Identify which cell holds the provided text, then report its (X, Y) central coordinate. 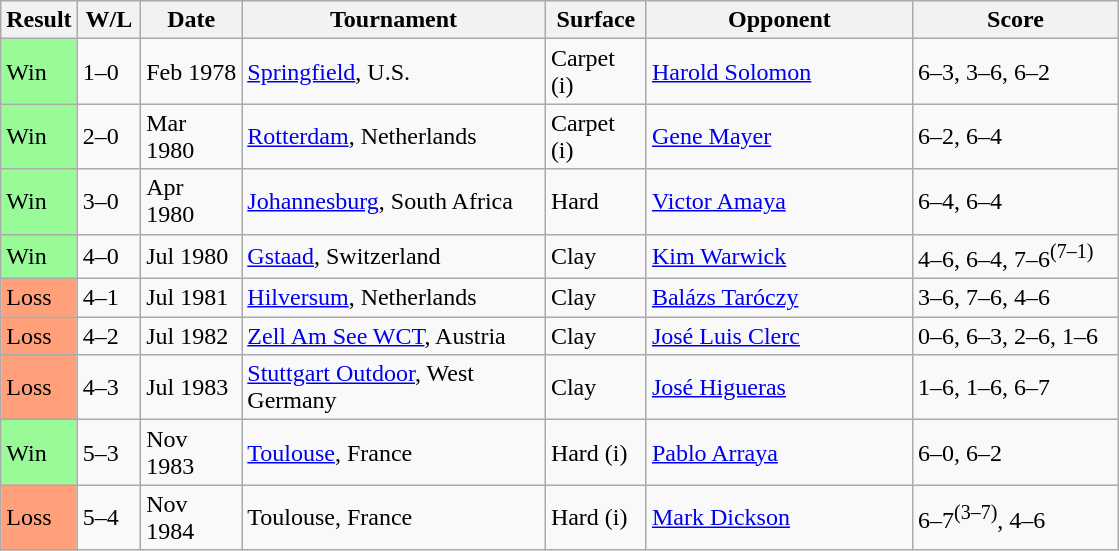
Stuttgart Outdoor, West Germany (394, 388)
Kim Warwick (779, 256)
Zell Am See WCT, Austria (394, 336)
6–3, 3–6, 6–2 (1015, 72)
Hilversum, Netherlands (394, 298)
Hard (596, 202)
0–6, 6–3, 2–6, 1–6 (1015, 336)
Jul 1980 (192, 256)
Harold Solomon (779, 72)
4–6, 6–4, 7–6(7–1) (1015, 256)
Score (1015, 20)
Apr 1980 (192, 202)
Mar 1980 (192, 136)
Gstaad, Switzerland (394, 256)
Johannesburg, South Africa (394, 202)
6–4, 6–4 (1015, 202)
4–0 (109, 256)
Surface (596, 20)
Mark Dickson (779, 518)
2–0 (109, 136)
José Higueras (779, 388)
José Luis Clerc (779, 336)
Rotterdam, Netherlands (394, 136)
Jul 1981 (192, 298)
5–4 (109, 518)
Jul 1982 (192, 336)
W/L (109, 20)
Nov 1983 (192, 452)
Result (39, 20)
Tournament (394, 20)
1–6, 1–6, 6–7 (1015, 388)
1–0 (109, 72)
4–2 (109, 336)
3–0 (109, 202)
Victor Amaya (779, 202)
6–2, 6–4 (1015, 136)
5–3 (109, 452)
3–6, 7–6, 4–6 (1015, 298)
Opponent (779, 20)
Date (192, 20)
Feb 1978 (192, 72)
Springfield, U.S. (394, 72)
Pablo Arraya (779, 452)
Balázs Taróczy (779, 298)
6–7(3–7), 4–6 (1015, 518)
4–3 (109, 388)
Gene Mayer (779, 136)
6–0, 6–2 (1015, 452)
Jul 1983 (192, 388)
Nov 1984 (192, 518)
4–1 (109, 298)
